Extract the [X, Y] coordinate from the center of the cell holding the provided text.  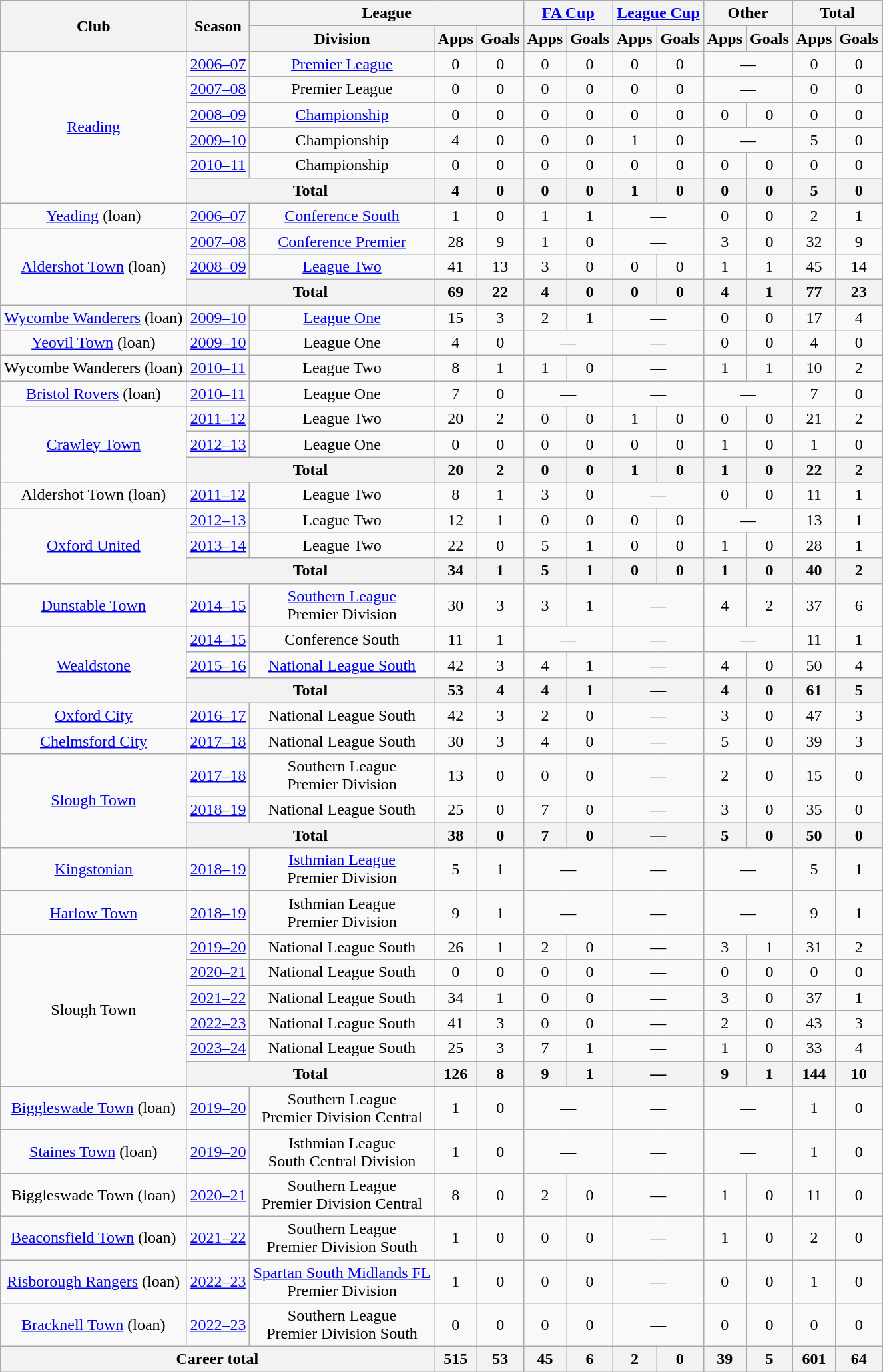
Beaconsfield Town (loan) [93, 1237]
2013–14 [218, 545]
14 [859, 266]
32 [814, 241]
Club [93, 26]
77 [814, 292]
38 [455, 835]
61 [814, 690]
515 [455, 1359]
35 [814, 810]
126 [455, 1074]
Chelmsford City [93, 741]
Other [748, 13]
Harlow Town [93, 912]
League [386, 13]
FA Cup [568, 13]
Oxford United [93, 545]
Dunstable Town [93, 605]
Wealdstone [93, 665]
Season [218, 26]
Division [342, 39]
Bristol Rovers (loan) [93, 394]
Risborough Rangers (loan) [93, 1281]
2016–17 [218, 715]
Conference Premier [342, 241]
47 [814, 715]
Isthmian LeagueSouth Central Division [342, 1151]
Crawley Town [93, 444]
23 [859, 292]
League Cup [658, 13]
Yeading (loan) [93, 216]
31 [814, 947]
12 [455, 520]
Bracknell Town (loan) [93, 1325]
Kingstonian [93, 870]
Reading [93, 127]
2015–16 [218, 665]
144 [814, 1074]
17 [814, 318]
69 [455, 292]
26 [455, 947]
2023–24 [218, 1048]
Oxford City [93, 715]
21 [814, 419]
Yeovil Town (loan) [93, 343]
64 [859, 1359]
Spartan South Midlands FLPremier Division [342, 1281]
33 [814, 1048]
40 [814, 571]
Staines Town (loan) [93, 1151]
Career total [217, 1359]
601 [814, 1359]
43 [814, 1023]
